Pinpoint the cell where the given text exists, returning its [X, Y] midpoint coordinate. 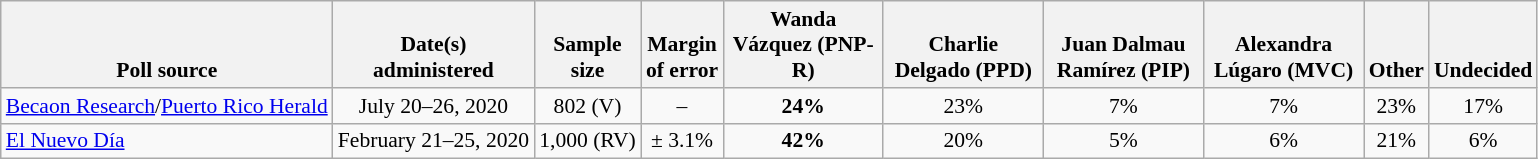
February 21–25, 2020 [434, 141]
24% [803, 106]
802 (V) [588, 106]
17% [1483, 106]
El Nuevo Día [167, 141]
Becaon Research/Puerto Rico Herald [167, 106]
Marginof error [682, 44]
20% [963, 141]
5% [1123, 141]
42% [803, 141]
– [682, 106]
Samplesize [588, 44]
± 3.1% [682, 141]
Poll source [167, 44]
Alexandra Lúgaro (MVC) [1283, 44]
Charlie Delgado (PPD) [963, 44]
Other [1396, 44]
Wanda Vázquez (PNP-R) [803, 44]
Date(s)administered [434, 44]
Undecided [1483, 44]
Juan Dalmau Ramírez (PIP) [1123, 44]
21% [1396, 141]
July 20–26, 2020 [434, 106]
1,000 (RV) [588, 141]
